Identify which cell holds the provided text, then report its [x, y] central coordinate. 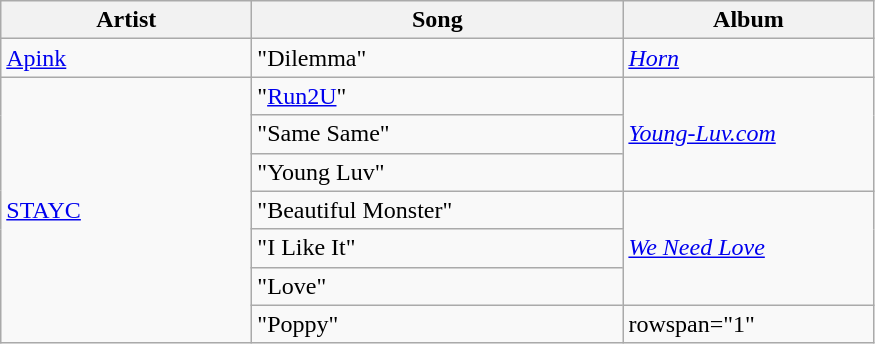
rowspan="1" [748, 324]
We Need Love [748, 248]
"Young Luv" [438, 172]
Album [748, 20]
"Same Same" [438, 134]
STAYC [126, 210]
"Dilemma" [438, 58]
Young-Luv.com [748, 134]
"Run2U" [438, 96]
Apink [126, 58]
"Beautiful Monster" [438, 210]
Artist [126, 20]
Horn [748, 58]
"I Like It" [438, 248]
Song [438, 20]
"Love" [438, 286]
"Poppy" [438, 324]
